From the cell containing the given text, extract its center point as [X, Y] coordinate. 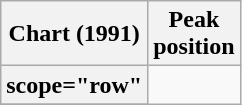
Chart (1991) [74, 34]
Peakposition [194, 34]
scope="row" [74, 85]
